Return the [X, Y] coordinate for the center point of the cell that contains the specified text.  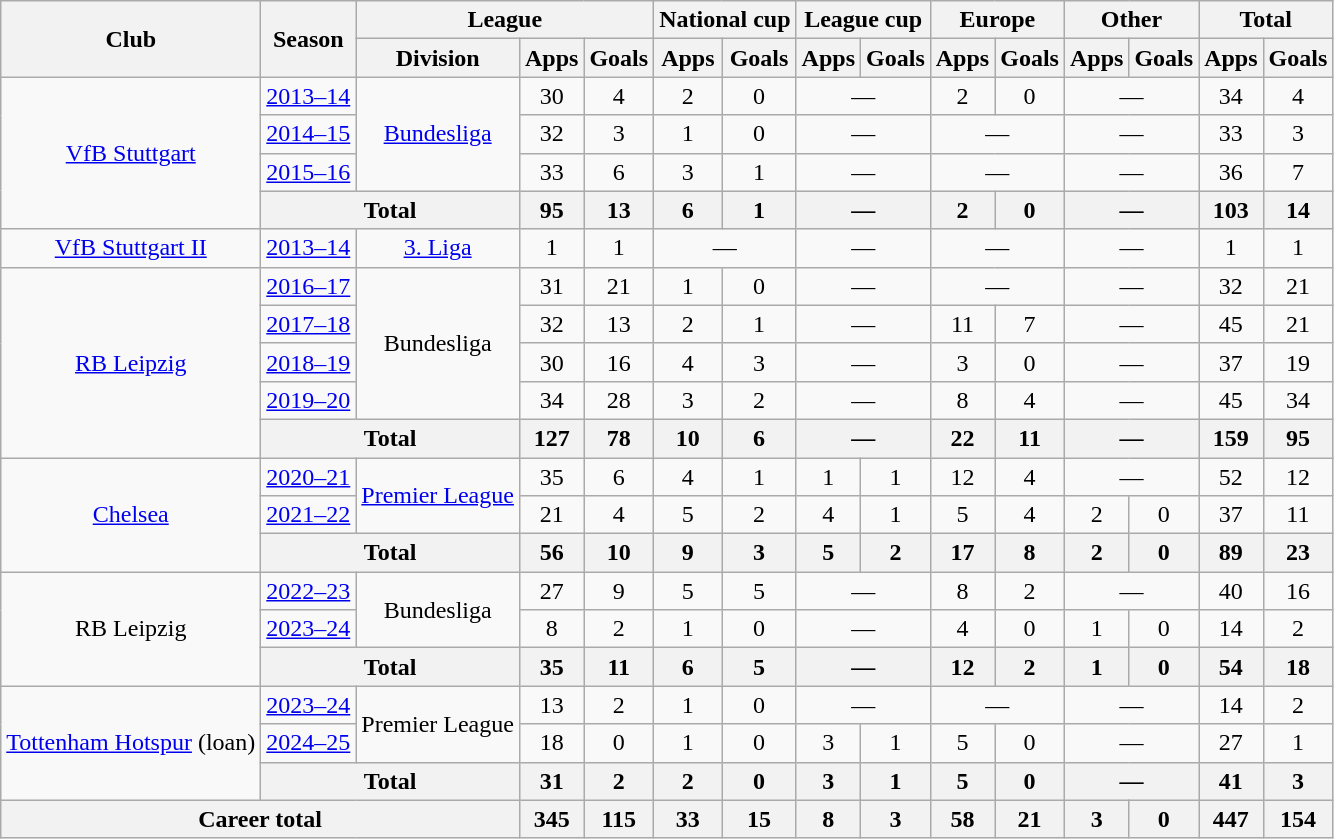
58 [962, 819]
19 [1298, 362]
28 [619, 400]
Career total [260, 819]
2015–16 [308, 172]
36 [1231, 172]
2017–18 [308, 324]
Division [438, 58]
54 [1231, 667]
23 [1298, 553]
447 [1231, 819]
56 [551, 553]
17 [962, 553]
Tottenham Hotspur (loan) [131, 743]
League [505, 20]
Other [1131, 20]
Chelsea [131, 515]
National cup [725, 20]
103 [1231, 210]
Europe [997, 20]
Season [308, 39]
3. Liga [438, 248]
78 [619, 438]
52 [1231, 477]
345 [551, 819]
2019–20 [308, 400]
22 [962, 438]
2021–22 [308, 515]
2022–23 [308, 591]
League cup [863, 20]
159 [1231, 438]
Club [131, 39]
2018–19 [308, 362]
2024–25 [308, 743]
127 [551, 438]
115 [619, 819]
VfB Stuttgart II [131, 248]
154 [1298, 819]
15 [759, 819]
89 [1231, 553]
41 [1231, 781]
VfB Stuttgart [131, 153]
2020–21 [308, 477]
2014–15 [308, 134]
2016–17 [308, 286]
40 [1231, 591]
